Output the [X, Y] coordinate of the center of the cell containing the given text.  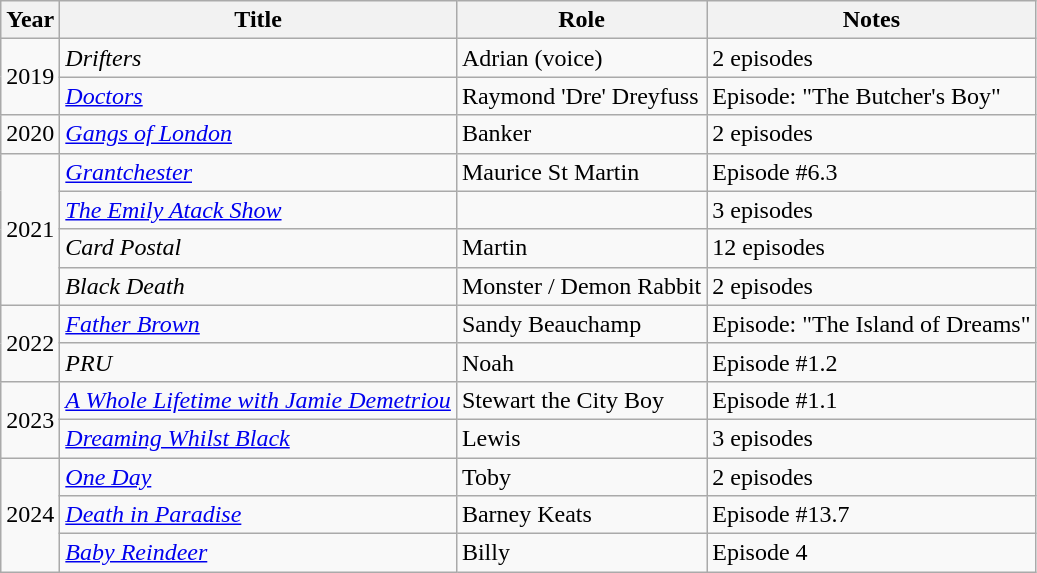
Barney Keats [581, 515]
Toby [581, 477]
Adrian (voice) [581, 58]
Baby Reindeer [258, 553]
Banker [581, 134]
2024 [30, 515]
Episode: "The Butcher's Boy" [872, 96]
Notes [872, 20]
Monster / Demon Rabbit [581, 286]
Lewis [581, 438]
Episode: "The Island of Dreams" [872, 324]
Episode #6.3 [872, 172]
Maurice St Martin [581, 172]
The Emily Atack Show [258, 210]
Billy [581, 553]
12 episodes [872, 248]
Gangs of London [258, 134]
Black Death [258, 286]
Stewart the City Boy [581, 400]
PRU [258, 362]
Sandy Beauchamp [581, 324]
2022 [30, 343]
Card Postal [258, 248]
One Day [258, 477]
Grantchester [258, 172]
Role [581, 20]
Title [258, 20]
Episode #1.1 [872, 400]
Episode #1.2 [872, 362]
Episode #13.7 [872, 515]
Drifters [258, 58]
2021 [30, 229]
Death in Paradise [258, 515]
A Whole Lifetime with Jamie Demetriou [258, 400]
2023 [30, 419]
2019 [30, 77]
Father Brown [258, 324]
Doctors [258, 96]
Year [30, 20]
2020 [30, 134]
Noah [581, 362]
Episode 4 [872, 553]
Raymond 'Dre' Dreyfuss [581, 96]
Dreaming Whilst Black [258, 438]
Martin [581, 248]
